Output the (x, y) coordinate of the center of the cell containing the given text.  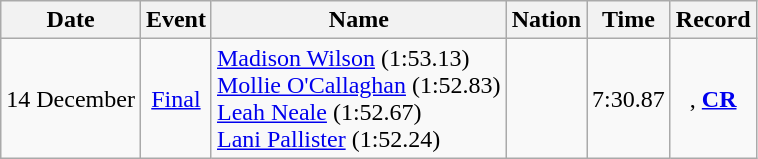
Nation (546, 20)
, CR (713, 98)
Time (629, 20)
14 December (71, 98)
Record (713, 20)
Name (358, 20)
Event (176, 20)
7:30.87 (629, 98)
Date (71, 20)
Madison Wilson (1:53.13)Mollie O'Callaghan (1:52.83)Leah Neale (1:52.67)Lani Pallister (1:52.24) (358, 98)
Final (176, 98)
